Return the [X, Y] coordinate for the center point of the cell that contains the specified text.  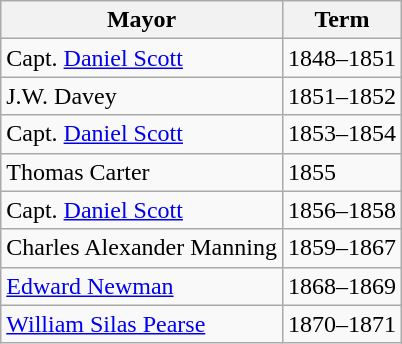
1848–1851 [342, 58]
1868–1869 [342, 286]
1856–1858 [342, 210]
1859–1867 [342, 248]
William Silas Pearse [142, 324]
Thomas Carter [142, 172]
1855 [342, 172]
J.W. Davey [142, 96]
Charles Alexander Manning [142, 248]
Mayor [142, 20]
Term [342, 20]
Edward Newman [142, 286]
1851–1852 [342, 96]
1853–1854 [342, 134]
1870–1871 [342, 324]
